Return (x, y) of the center of cell containing provided text 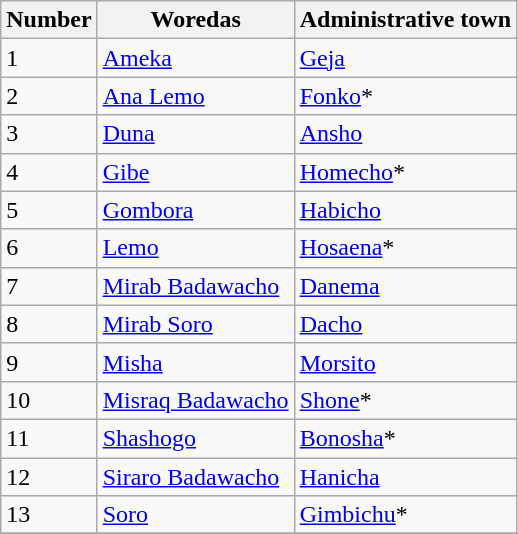
1 (49, 58)
6 (49, 248)
8 (49, 324)
Woredas (196, 20)
Misha (196, 362)
Shone* (405, 400)
Fonko* (405, 96)
Morsito (405, 362)
Ansho (405, 134)
Siraro Badawacho (196, 477)
Shashogo (196, 438)
Misraq Badawacho (196, 400)
9 (49, 362)
11 (49, 438)
7 (49, 286)
Habicho (405, 210)
2 (49, 96)
3 (49, 134)
Mirab Soro (196, 324)
Duna (196, 134)
4 (49, 172)
Hosaena* (405, 248)
Ana Lemo (196, 96)
Homecho* (405, 172)
Geja (405, 58)
Gombora (196, 210)
Ameka (196, 58)
13 (49, 515)
Dacho (405, 324)
Gibe (196, 172)
12 (49, 477)
Administrative town (405, 20)
5 (49, 210)
Soro (196, 515)
Hanicha (405, 477)
Lemo (196, 248)
Bonosha* (405, 438)
10 (49, 400)
Danema (405, 286)
Number (49, 20)
Gimbichu* (405, 515)
Mirab Badawacho (196, 286)
